Find where the given text appears and provide that cell's center as (x, y) coordinate. 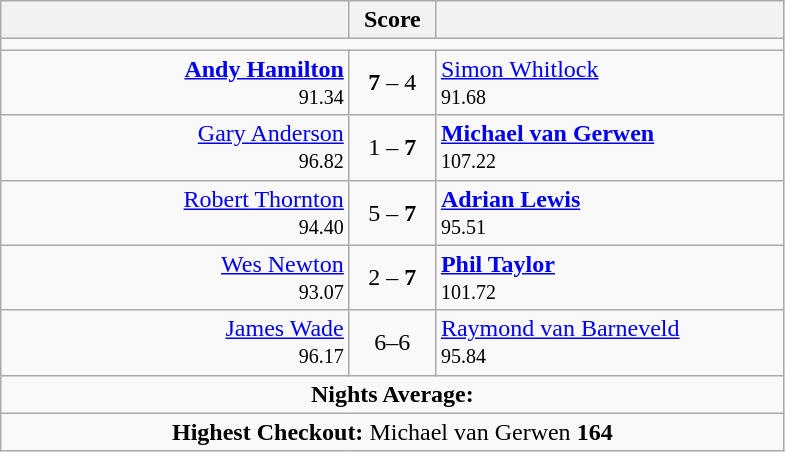
Wes Newton 93.07 (176, 278)
Score (392, 20)
Robert Thornton 94.40 (176, 212)
James Wade 96.17 (176, 342)
6–6 (392, 342)
Simon Whitlock 91.68 (610, 82)
Gary Anderson 96.82 (176, 148)
1 – 7 (392, 148)
Andy Hamilton 91.34 (176, 82)
Nights Average: (392, 394)
Raymond van Barneveld 95.84 (610, 342)
Phil Taylor 101.72 (610, 278)
Adrian Lewis 95.51 (610, 212)
7 – 4 (392, 82)
Michael van Gerwen 107.22 (610, 148)
5 – 7 (392, 212)
Highest Checkout: Michael van Gerwen 164 (392, 432)
2 – 7 (392, 278)
